Return the [X, Y] coordinate for the center point of the cell that contains the specified text.  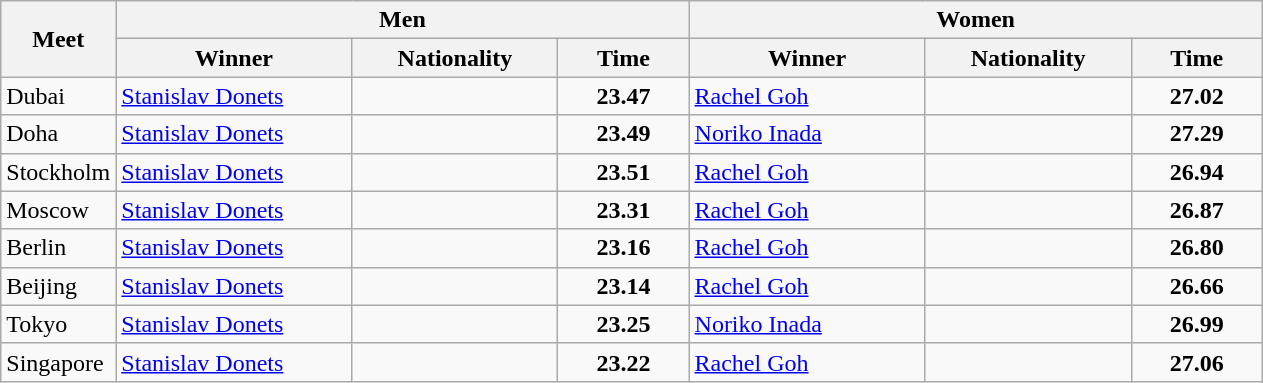
Moscow [58, 210]
23.47 [624, 96]
26.87 [1196, 210]
Tokyo [58, 324]
Women [976, 20]
Stockholm [58, 172]
23.25 [624, 324]
27.06 [1196, 362]
26.80 [1196, 248]
Doha [58, 134]
Dubai [58, 96]
26.66 [1196, 286]
26.99 [1196, 324]
27.29 [1196, 134]
27.02 [1196, 96]
23.49 [624, 134]
23.16 [624, 248]
Berlin [58, 248]
Beijing [58, 286]
23.22 [624, 362]
Singapore [58, 362]
26.94 [1196, 172]
23.14 [624, 286]
Men [402, 20]
23.51 [624, 172]
Meet [58, 39]
23.31 [624, 210]
